Return the [X, Y] coordinate for the center point of the cell that contains the specified text.  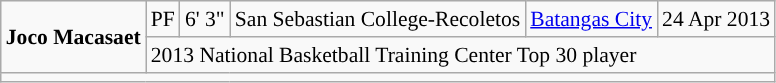
24 Apr 2013 [716, 19]
Joco Macasaet [74, 36]
PF [163, 19]
2013 National Basketball Training Center Top 30 player [460, 55]
San Sebastian College-Recoletos [378, 19]
6' 3" [205, 19]
Batangas City [591, 19]
